Locate the cell with the specified text and output its (X, Y) center coordinate. 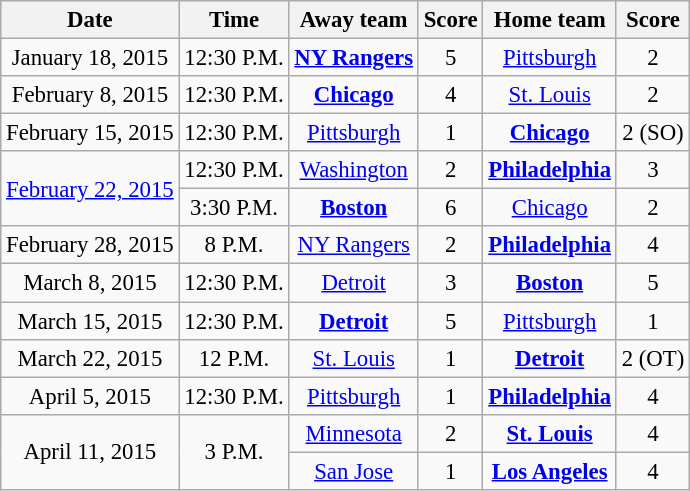
2 (OT) (652, 358)
Minnesota (354, 433)
February 15, 2015 (90, 133)
April 5, 2015 (90, 396)
Date (90, 20)
Washington (354, 170)
March 15, 2015 (90, 321)
Time (234, 20)
March 22, 2015 (90, 358)
Home team (550, 20)
February 22, 2015 (90, 188)
3 P.M. (234, 452)
April 11, 2015 (90, 452)
12 P.M. (234, 358)
Los Angeles (550, 471)
January 18, 2015 (90, 58)
2 (SO) (652, 133)
San Jose (354, 471)
3:30 P.M. (234, 208)
8 P.M. (234, 245)
Away team (354, 20)
March 8, 2015 (90, 283)
February 28, 2015 (90, 245)
6 (450, 208)
February 8, 2015 (90, 95)
